Provide the (x, y) coordinate of the cell's center where the given text is located.  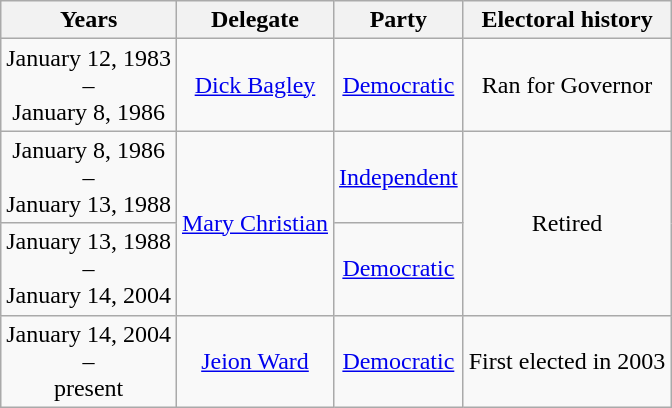
January 14, 2004–present (89, 361)
Mary Christian (254, 223)
January 12, 1983–January 8, 1986 (89, 85)
Electoral history (567, 20)
Retired (567, 223)
January 8, 1986–January 13, 1988 (89, 177)
First elected in 2003 (567, 361)
Dick Bagley (254, 85)
Years (89, 20)
Jeion Ward (254, 361)
Independent (399, 177)
January 13, 1988–January 14, 2004 (89, 269)
Ran for Governor (567, 85)
Party (399, 20)
Delegate (254, 20)
